Locate the cell with the specified text and output its [x, y] center coordinate. 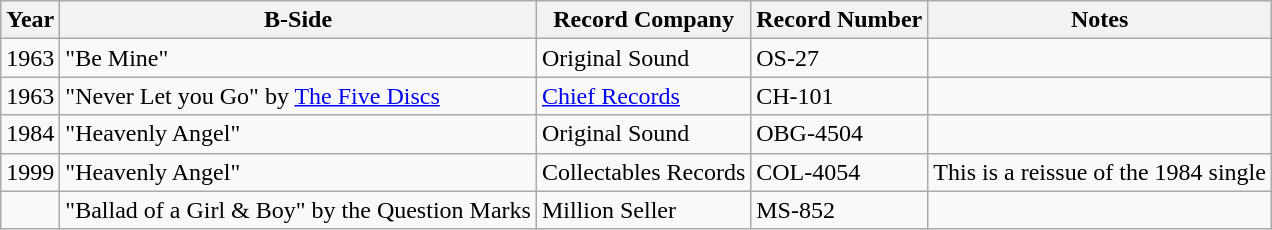
1984 [30, 134]
Collectables Records [643, 172]
COL-4054 [840, 172]
1999 [30, 172]
B-Side [298, 20]
Notes [1100, 20]
CH-101 [840, 96]
Year [30, 20]
Million Seller [643, 210]
OBG-4504 [840, 134]
"Never Let you Go" by The Five Discs [298, 96]
OS-27 [840, 58]
"Be Mine" [298, 58]
This is a reissue of the 1984 single [1100, 172]
Record Company [643, 20]
Record Number [840, 20]
MS-852 [840, 210]
Chief Records [643, 96]
"Ballad of a Girl & Boy" by the Question Marks [298, 210]
